Pinpoint the cell where the given text exists, returning its (x, y) midpoint coordinate. 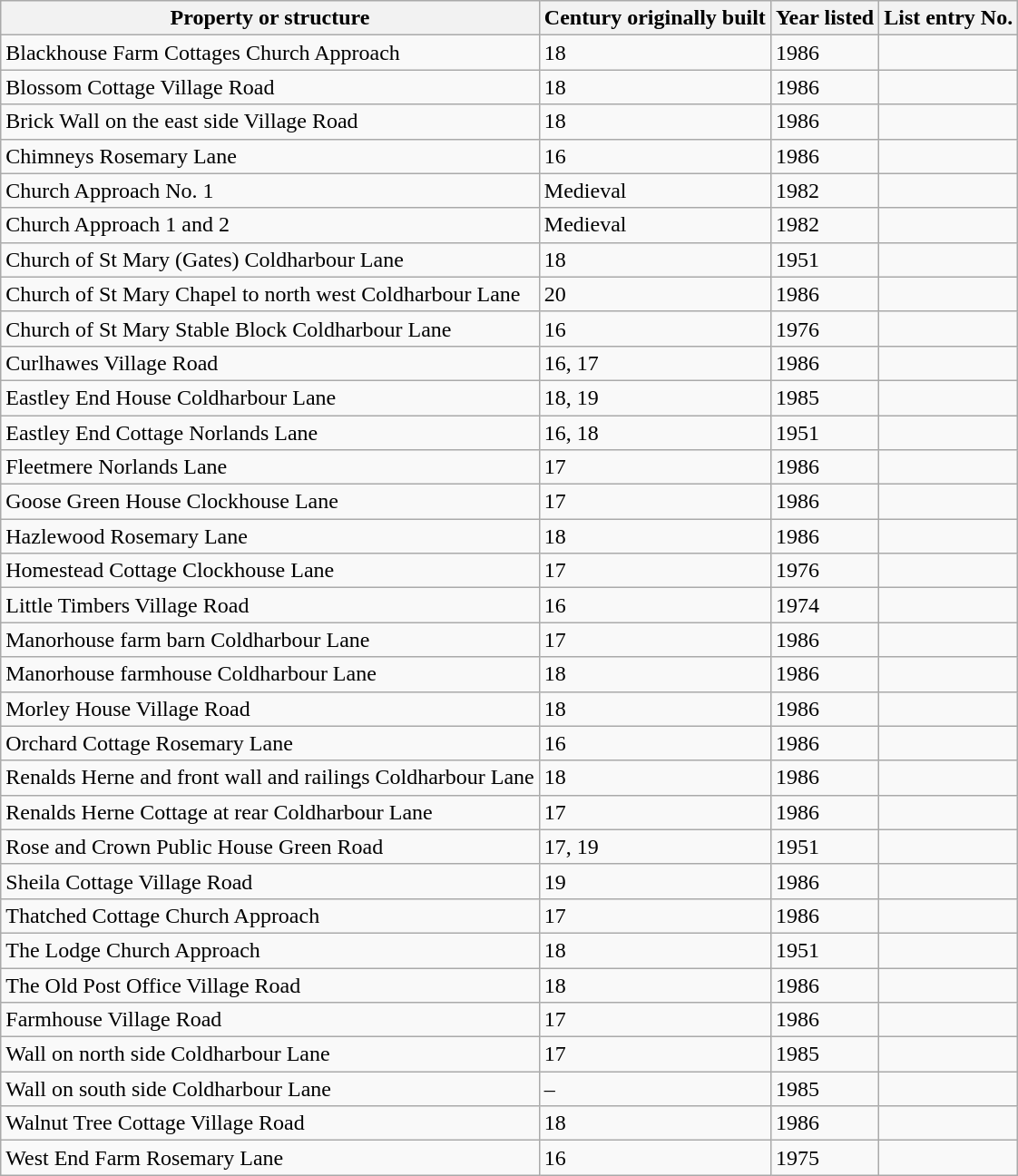
20 (655, 294)
List entry No. (949, 18)
Morley House Village Road (270, 709)
Eastley End Cottage Norlands Lane (270, 433)
Thatched Cottage Church Approach (270, 916)
Renalds Herne and front wall and railings Coldharbour Lane (270, 778)
Year listed (824, 18)
Goose Green House Clockhouse Lane (270, 502)
Church of St Mary Chapel to north west Coldharbour Lane (270, 294)
Manorhouse farm barn Coldharbour Lane (270, 640)
16, 17 (655, 363)
Wall on north side Coldharbour Lane (270, 1054)
16, 18 (655, 433)
Fleetmere Norlands Lane (270, 467)
19 (655, 881)
1974 (824, 605)
Curlhawes Village Road (270, 363)
18, 19 (655, 397)
West End Farm Rosemary Lane (270, 1158)
Wall on south side Coldharbour Lane (270, 1089)
Manorhouse farmhouse Coldharbour Lane (270, 674)
The Lodge Church Approach (270, 950)
Church Approach 1 and 2 (270, 225)
Eastley End House Coldharbour Lane (270, 397)
Church Approach No. 1 (270, 191)
Chimneys Rosemary Lane (270, 156)
Church of St Mary Stable Block Coldharbour Lane (270, 328)
Church of St Mary (Gates) Coldharbour Lane (270, 260)
1975 (824, 1158)
Farmhouse Village Road (270, 1020)
Renalds Herne Cottage at rear Coldharbour Lane (270, 812)
Little Timbers Village Road (270, 605)
Hazlewood Rosemary Lane (270, 536)
Blossom Cottage Village Road (270, 87)
Orchard Cottage Rosemary Lane (270, 743)
The Old Post Office Village Road (270, 985)
Homestead Cottage Clockhouse Lane (270, 571)
Property or structure (270, 18)
Century originally built (655, 18)
17, 19 (655, 847)
Brick Wall on the east side Village Road (270, 122)
Sheila Cottage Village Road (270, 881)
Rose and Crown Public House Green Road (270, 847)
– (655, 1089)
Blackhouse Farm Cottages Church Approach (270, 53)
Walnut Tree Cottage Village Road (270, 1123)
